Capture the cell that displays the provided text and extract its [x, y] central coordinate. 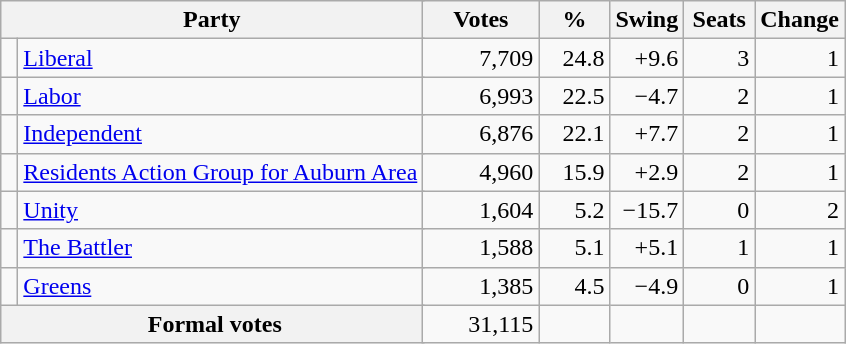
+2.9 [647, 172]
−4.9 [647, 286]
−15.7 [647, 210]
22.5 [574, 96]
1,385 [481, 286]
5.2 [574, 210]
24.8 [574, 58]
The Battler [220, 248]
1,604 [481, 210]
Formal votes [212, 324]
3 [720, 58]
5.1 [574, 248]
−4.7 [647, 96]
+7.7 [647, 134]
4,960 [481, 172]
Votes [481, 20]
1,588 [481, 248]
Residents Action Group for Auburn Area [220, 172]
Liberal [220, 58]
Greens [220, 286]
15.9 [574, 172]
7,709 [481, 58]
% [574, 20]
31,115 [481, 324]
Unity [220, 210]
6,876 [481, 134]
Change [800, 20]
Independent [220, 134]
Party [212, 20]
6,993 [481, 96]
Seats [720, 20]
22.1 [574, 134]
+5.1 [647, 248]
Labor [220, 96]
4.5 [574, 286]
Swing [647, 20]
+9.6 [647, 58]
